Return the [x, y] coordinate for the center point of the cell that contains the specified text.  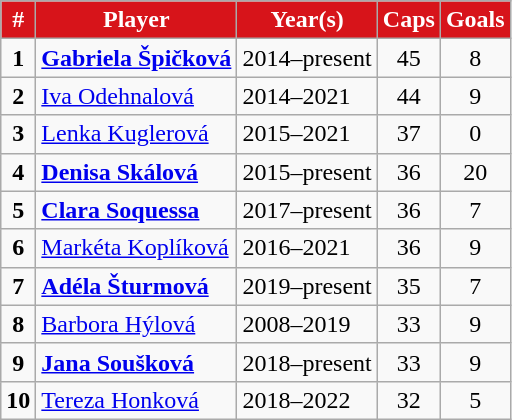
Goals [475, 20]
Markéta Koplíková [136, 248]
3 [18, 134]
Denisa Skálová [136, 172]
2015–2021 [307, 134]
Player [136, 20]
2018–present [307, 362]
Lenka Kuglerová [136, 134]
37 [408, 134]
0 [475, 134]
# [18, 20]
2019–present [307, 286]
20 [475, 172]
2014–present [307, 58]
2015–present [307, 172]
Barbora Hýlová [136, 324]
Year(s) [307, 20]
2016–2021 [307, 248]
1 [18, 58]
Jana Soušková [136, 362]
32 [408, 400]
4 [18, 172]
2018–2022 [307, 400]
Adéla Šturmová [136, 286]
45 [408, 58]
Caps [408, 20]
Gabriela Špičková [136, 58]
2017–present [307, 210]
Iva Odehnalová [136, 96]
2014–2021 [307, 96]
2 [18, 96]
44 [408, 96]
35 [408, 286]
Tereza Honková [136, 400]
Clara Soquessa [136, 210]
10 [18, 400]
2008–2019 [307, 324]
6 [18, 248]
